For the text-containing cell, return its midpoint in [X, Y] coordinate format. 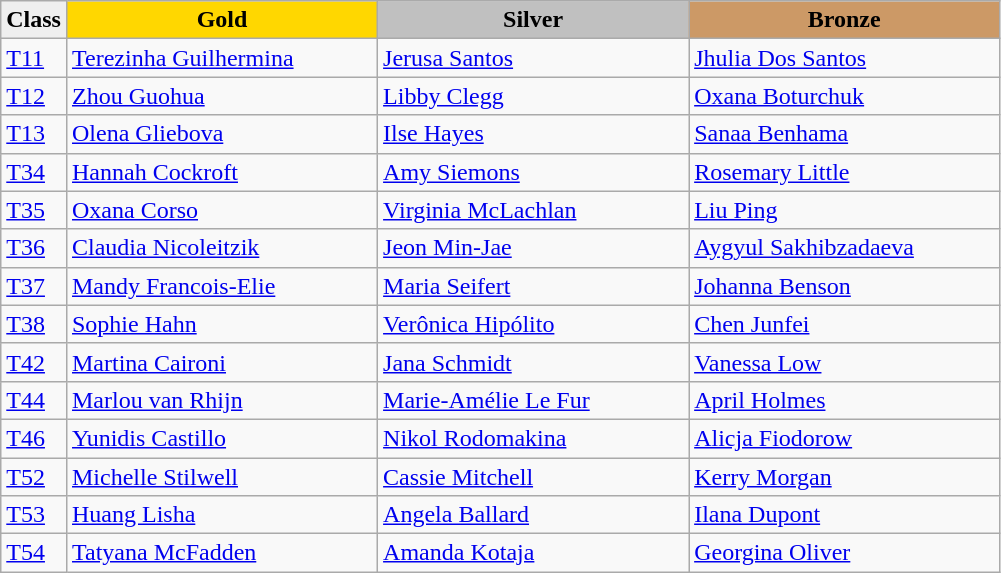
April Holmes [844, 400]
Marie-Amélie Le Fur [534, 400]
Oxana Boturchuk [844, 96]
Zhou Guohua [222, 96]
Amanda Kotaja [534, 553]
Rosemary Little [844, 172]
T42 [34, 362]
Libby Clegg [534, 96]
T11 [34, 58]
T35 [34, 210]
T53 [34, 515]
T52 [34, 477]
Martina Caironi [222, 362]
T44 [34, 400]
Georgina Oliver [844, 553]
Nikol Rodomakina [534, 438]
Terezinha Guilhermina [222, 58]
Gold [222, 20]
Virginia McLachlan [534, 210]
Michelle Stilwell [222, 477]
Aygyul Sakhibzadaeva [844, 248]
Jhulia Dos Santos [844, 58]
Hannah Cockroft [222, 172]
Verônica Hipólito [534, 324]
Mandy Francois-Elie [222, 286]
Yunidis Castillo [222, 438]
T34 [34, 172]
Olena Gliebova [222, 134]
T46 [34, 438]
T38 [34, 324]
Jerusa Santos [534, 58]
Amy Siemons [534, 172]
Johanna Benson [844, 286]
Kerry Morgan [844, 477]
Ilana Dupont [844, 515]
Silver [534, 20]
Sophie Hahn [222, 324]
Oxana Corso [222, 210]
T36 [34, 248]
T37 [34, 286]
T54 [34, 553]
Tatyana McFadden [222, 553]
Jeon Min-Jae [534, 248]
Maria Seifert [534, 286]
T13 [34, 134]
Jana Schmidt [534, 362]
Huang Lisha [222, 515]
Claudia Nicoleitzik [222, 248]
T12 [34, 96]
Alicja Fiodorow [844, 438]
Sanaa Benhama [844, 134]
Liu Ping [844, 210]
Angela Ballard [534, 515]
Cassie Mitchell [534, 477]
Vanessa Low [844, 362]
Class [34, 20]
Bronze [844, 20]
Marlou van Rhijn [222, 400]
Ilse Hayes [534, 134]
Chen Junfei [844, 324]
